Find where the given text appears and provide that cell's center as [X, Y] coordinate. 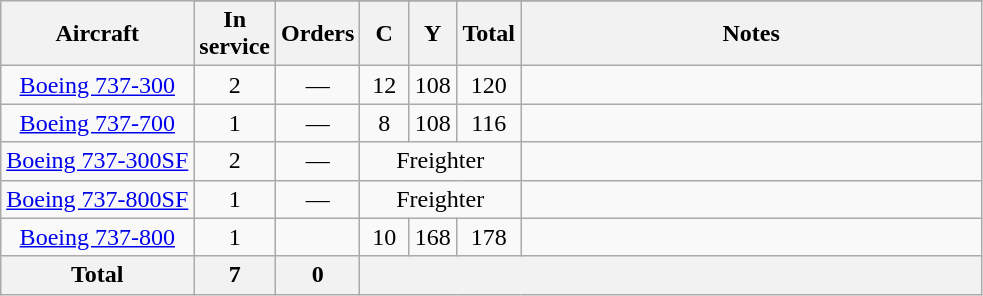
12 [384, 85]
Orders [318, 34]
120 [489, 85]
10 [384, 237]
Aircraft [98, 34]
168 [432, 237]
Y [432, 34]
7 [235, 275]
Boeing 737-300SF [98, 161]
116 [489, 123]
Notes [752, 34]
Boeing 737-700 [98, 123]
8 [384, 123]
178 [489, 237]
Boeing 737-800 [98, 237]
0 [318, 275]
Boeing 737-800SF [98, 199]
In service [235, 34]
C [384, 34]
Boeing 737-300 [98, 85]
